Output the [x, y] coordinate of the center of the cell containing the given text.  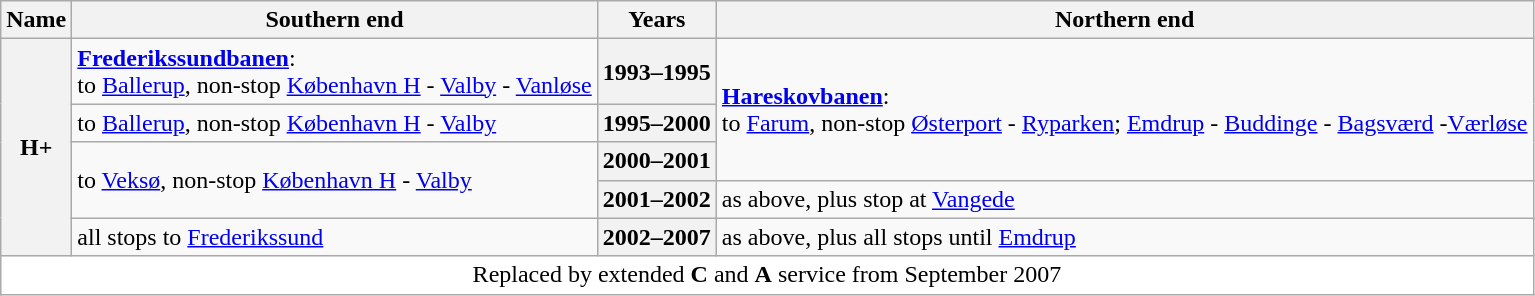
Frederikssundbanen: to Ballerup, non-stop København H - Valby - Vanløse [334, 72]
H+ [36, 148]
Southern end [334, 20]
Replaced by extended C and A service from September 2007 [767, 275]
Years [656, 20]
to Ballerup, non-stop København H - Valby [334, 123]
Name [36, 20]
as above, plus stop at Vangede [1124, 199]
Hareskovbanen: to Farum, non-stop Østerport - Ryparken; Emdrup - Buddinge - Bagsværd -Værløse [1124, 110]
2002–2007 [656, 237]
1993–1995 [656, 72]
1995–2000 [656, 123]
2000–2001 [656, 161]
as above, plus all stops until Emdrup [1124, 237]
Northern end [1124, 20]
all stops to Frederikssund [334, 237]
to Veksø, non-stop København H - Valby [334, 180]
2001–2002 [656, 199]
